Find where the given text appears and provide that cell's center as (x, y) coordinate. 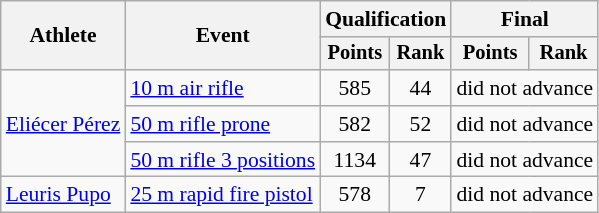
50 m rifle prone (222, 124)
50 m rifle 3 positions (222, 160)
Final (524, 19)
Eliécer Pérez (64, 124)
582 (354, 124)
Event (222, 36)
25 m rapid fire pistol (222, 195)
10 m air rifle (222, 88)
Athlete (64, 36)
7 (420, 195)
1134 (354, 160)
47 (420, 160)
44 (420, 88)
585 (354, 88)
578 (354, 195)
Qualification (386, 19)
52 (420, 124)
Leuris Pupo (64, 195)
